Return the [x, y] coordinate for the center point of the cell that contains the specified text.  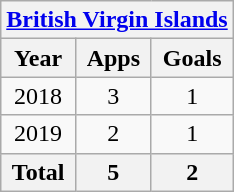
British Virgin Islands [117, 20]
Goals [192, 58]
2019 [38, 134]
3 [113, 96]
Total [38, 172]
Apps [113, 58]
5 [113, 172]
Year [38, 58]
2018 [38, 96]
